From the cell containing the given text, extract its center point as (x, y) coordinate. 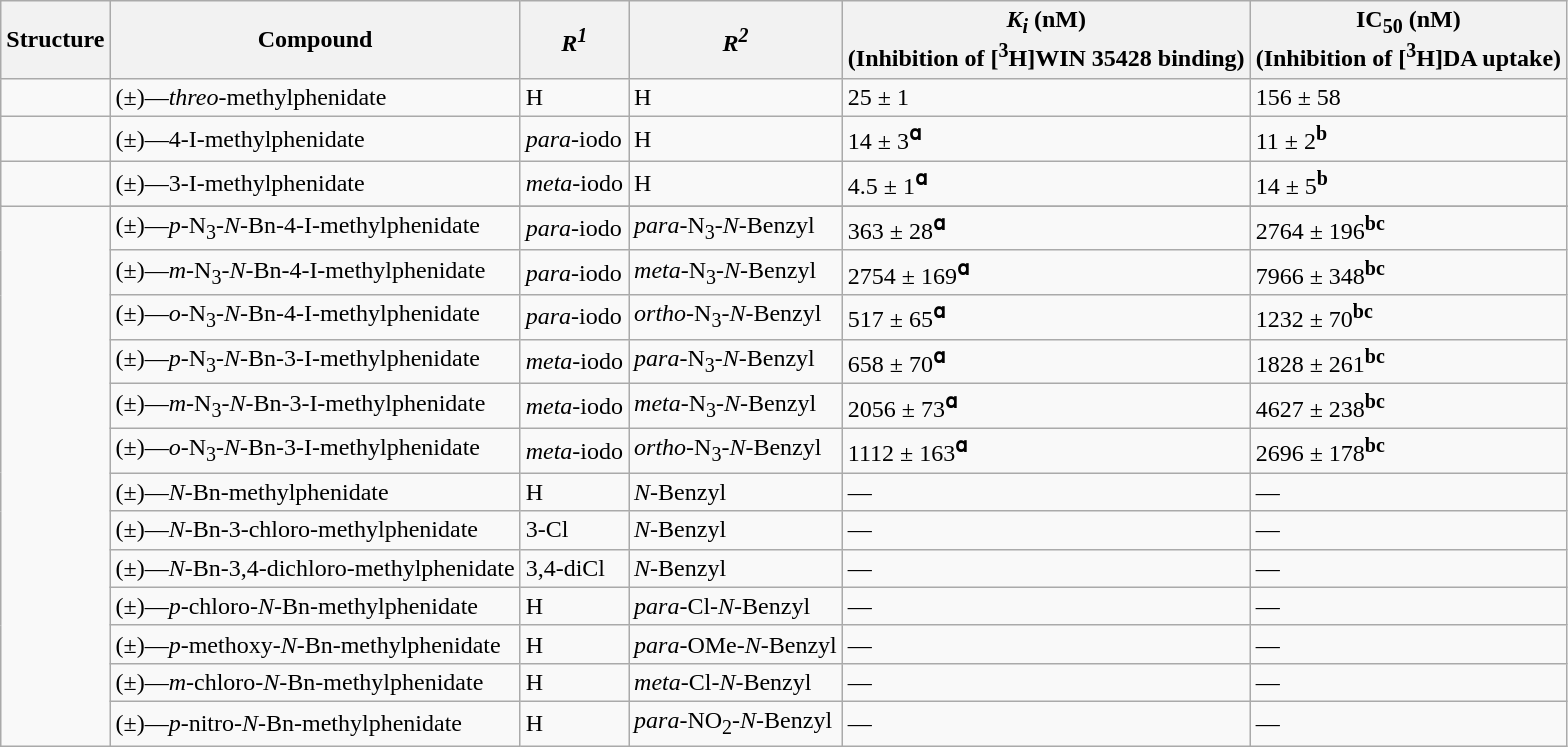
14 ± 5b (1408, 184)
para-OMe-N-Benzyl (736, 644)
Structure (56, 40)
7966 ± 348bc (1408, 272)
1112 ± 163ɑ (1046, 452)
14 ± 3ɑ (1046, 140)
(±)—m-chloro-N-Bn-methylphenidate (315, 682)
4627 ± 238bc (1408, 406)
(±)—o-N3-N-Bn-3-I-methylphenidate (315, 452)
(±)—p-N3-N-Bn-3-I-methylphenidate (315, 362)
para-NO2-N-Benzyl (736, 723)
(±)—3-I-methylphenidate (315, 184)
363 ± 28ɑ (1046, 228)
(±)—N-Bn-3,4-dichloro-methylphenidate (315, 568)
2754 ± 169ɑ (1046, 272)
para-Cl-N-Benzyl (736, 606)
meta-Cl-N-Benzyl (736, 682)
Ki (nM)(Inhibition of [3H]WIN 35428 binding) (1046, 40)
11 ± 2b (1408, 140)
1232 ± 70bc (1408, 318)
517 ± 65ɑ (1046, 318)
2764 ± 196bc (1408, 228)
156 ± 58 (1408, 98)
IC50 (nM)(Inhibition of [3H]DA uptake) (1408, 40)
R2 (736, 40)
(±)—4-I-methylphenidate (315, 140)
Compound (315, 40)
(±)—p-N3-N-Bn-4-I-methylphenidate (315, 228)
(±)—threo-methylphenidate (315, 98)
(±)—m-N3-N-Bn-4-I-methylphenidate (315, 272)
3-Cl (574, 530)
658 ± 70ɑ (1046, 362)
3,4-diCl (574, 568)
R1 (574, 40)
2696 ± 178bc (1408, 452)
(±)—o-N3-N-Bn-4-I-methylphenidate (315, 318)
(±)—p-methoxy-N-Bn-methylphenidate (315, 644)
4.5 ± 1ɑ (1046, 184)
1828 ± 261bc (1408, 362)
2056 ± 73ɑ (1046, 406)
(±)—N-Bn-3-chloro-methylphenidate (315, 530)
25 ± 1 (1046, 98)
(±)—m-N3-N-Bn-3-I-methylphenidate (315, 406)
(±)—p-chloro-N-Bn-methylphenidate (315, 606)
(±)—N-Bn-methylphenidate (315, 492)
(±)—p-nitro-N-Bn-methylphenidate (315, 723)
